Pinpoint the cell where the given text exists, returning its (X, Y) midpoint coordinate. 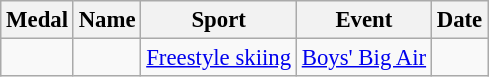
Sport (219, 20)
Freestyle skiing (219, 58)
Boys' Big Air (364, 58)
Event (364, 20)
Date (459, 20)
Name (107, 20)
Medal (38, 20)
